Capture the cell that displays the provided text and extract its (X, Y) central coordinate. 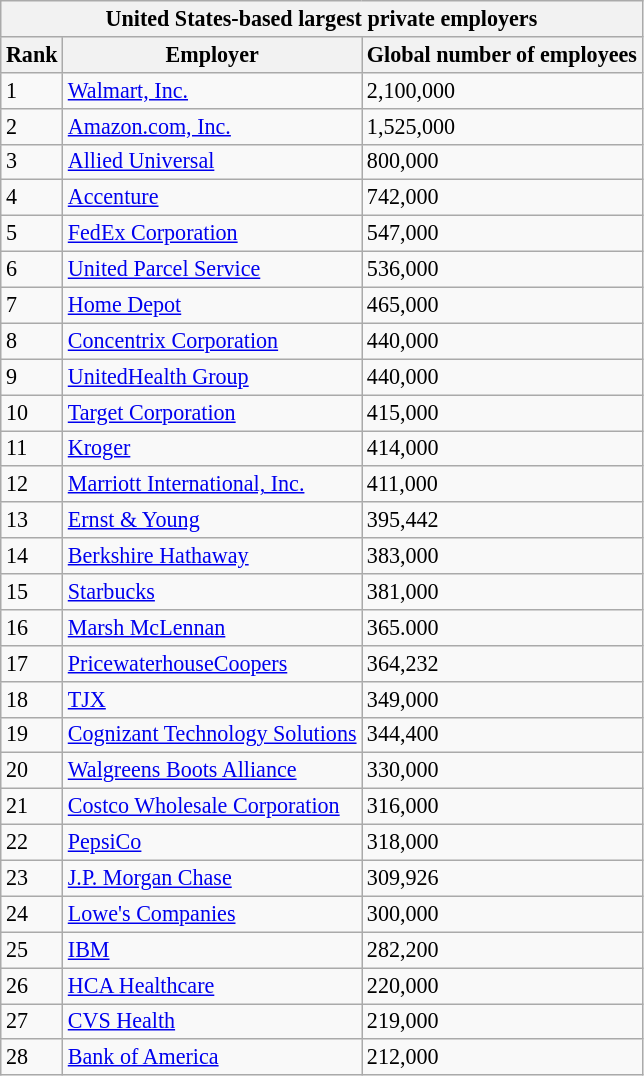
Rank (32, 54)
10 (32, 412)
3 (32, 162)
7 (32, 305)
22 (32, 842)
Marriott International, Inc. (212, 484)
344,400 (502, 735)
23 (32, 878)
Ernst & Young (212, 520)
IBM (212, 950)
Concentrix Corporation (212, 341)
16 (32, 627)
Walgreens Boots Alliance (212, 771)
742,000 (502, 198)
Berkshire Hathaway (212, 556)
Costco Wholesale Corporation (212, 806)
349,000 (502, 699)
414,000 (502, 448)
CVS Health (212, 1021)
1 (32, 90)
395,442 (502, 520)
13 (32, 520)
5 (32, 233)
Kroger (212, 448)
365.000 (502, 627)
12 (32, 484)
PepsiCo (212, 842)
26 (32, 985)
330,000 (502, 771)
11 (32, 448)
19 (32, 735)
TJX (212, 699)
8 (32, 341)
28 (32, 1057)
Bank of America (212, 1057)
536,000 (502, 269)
309,926 (502, 878)
17 (32, 663)
Cognizant Technology Solutions (212, 735)
316,000 (502, 806)
381,000 (502, 591)
14 (32, 556)
364,232 (502, 663)
Target Corporation (212, 412)
219,000 (502, 1021)
465,000 (502, 305)
FedEx Corporation (212, 233)
PricewaterhouseCoopers (212, 663)
United States-based largest private employers (322, 18)
Home Depot (212, 305)
Walmart, Inc. (212, 90)
1,525,000 (502, 126)
415,000 (502, 412)
300,000 (502, 914)
HCA Healthcare (212, 985)
27 (32, 1021)
2 (32, 126)
24 (32, 914)
Marsh McLennan (212, 627)
4 (32, 198)
383,000 (502, 556)
Employer (212, 54)
Amazon.com, Inc. (212, 126)
20 (32, 771)
Global number of employees (502, 54)
15 (32, 591)
Starbucks (212, 591)
6 (32, 269)
547,000 (502, 233)
United Parcel Service (212, 269)
9 (32, 377)
282,200 (502, 950)
18 (32, 699)
25 (32, 950)
J.P. Morgan Chase (212, 878)
220,000 (502, 985)
800,000 (502, 162)
Accenture (212, 198)
318,000 (502, 842)
Lowe's Companies (212, 914)
212,000 (502, 1057)
21 (32, 806)
411,000 (502, 484)
2,100,000 (502, 90)
Allied Universal (212, 162)
UnitedHealth Group (212, 377)
